Search for the cell housing the specified text and yield its [x, y] center coordinate. 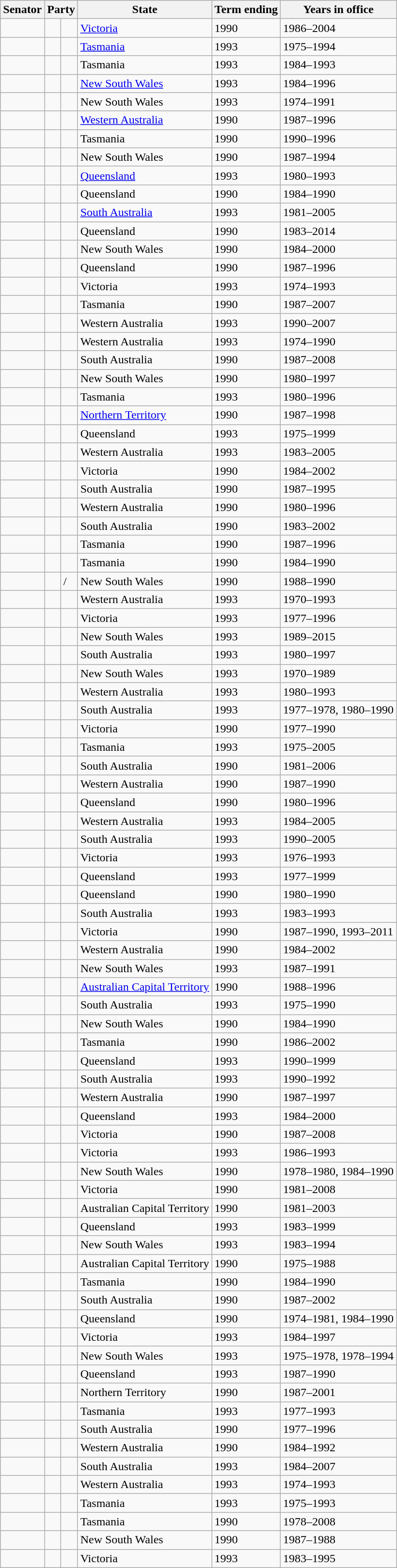
1987–1994 [338, 157]
1977–1993 [338, 1411]
1989–2015 [338, 637]
1988–1990 [338, 581]
1980–1990 [338, 895]
1978–2008 [338, 1521]
1987–1991 [338, 968]
1983–2014 [338, 231]
1984–1996 [338, 83]
1986–1993 [338, 1153]
1974–1990 [338, 342]
1986–2002 [338, 1042]
1981–2005 [338, 212]
1987–1990, 1993–2011 [338, 931]
Senator [22, 10]
1975–1988 [338, 1263]
1970–1993 [338, 600]
1984–1997 [338, 1337]
1984–1992 [338, 1448]
1981–2008 [338, 1190]
1975–1999 [338, 434]
1983–1995 [338, 1558]
1987–1988 [338, 1540]
1990–2007 [338, 323]
/ [69, 581]
1987–2007 [338, 305]
1990–1992 [338, 1079]
1984–1993 [338, 65]
Years in office [338, 10]
1978–1980, 1984–1990 [338, 1171]
1983–1999 [338, 1226]
1988–1996 [338, 987]
1990–1996 [338, 139]
1987–1995 [338, 489]
1975–1993 [338, 1503]
1981–2003 [338, 1208]
1990–2005 [338, 839]
1983–1993 [338, 913]
1986–2004 [338, 28]
1987–1998 [338, 415]
1977–1990 [338, 729]
1975–1978, 1978–1994 [338, 1355]
1974–1981, 1984–1990 [338, 1319]
1977–1978, 1980–1990 [338, 710]
1981–2006 [338, 765]
Party [61, 10]
1984–2005 [338, 821]
1977–1999 [338, 876]
1983–1994 [338, 1245]
1984–2007 [338, 1466]
State [144, 10]
Term ending [246, 10]
1975–1990 [338, 1005]
1975–2005 [338, 747]
1970–1989 [338, 673]
1983–2002 [338, 526]
1987–1997 [338, 1097]
1976–1993 [338, 858]
1983–2005 [338, 452]
1990–1999 [338, 1060]
1974–1991 [338, 102]
1987–2001 [338, 1392]
1987–2002 [338, 1300]
1975–1994 [338, 47]
